Search for the cell housing the specified text and yield its (x, y) center coordinate. 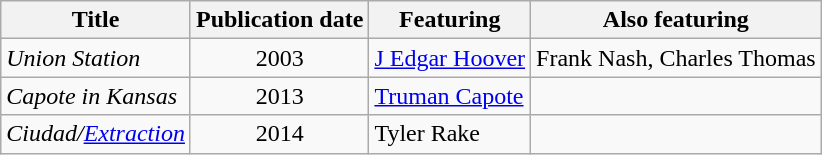
2003 (279, 58)
Also featuring (676, 20)
Featuring (450, 20)
J Edgar Hoover (450, 58)
Capote in Kansas (96, 96)
Tyler Rake (450, 134)
Title (96, 20)
Ciudad/Extraction (96, 134)
Truman Capote (450, 96)
Union Station (96, 58)
2013 (279, 96)
Frank Nash, Charles Thomas (676, 58)
2014 (279, 134)
Publication date (279, 20)
